Pinpoint the cell where the given text exists, returning its (X, Y) midpoint coordinate. 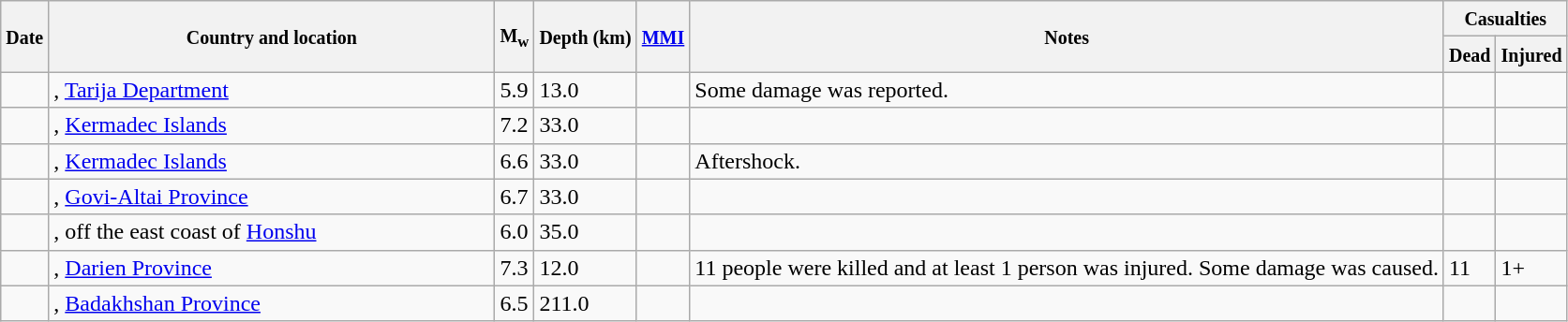
6.5 (515, 303)
Dead (1470, 54)
211.0 (585, 303)
Notes (1067, 37)
, Darien Province (272, 268)
, off the east coast of Honshu (272, 232)
Country and location (272, 37)
11 (1470, 268)
12.0 (585, 268)
, Govi-Altai Province (272, 197)
7.2 (515, 125)
1+ (1531, 268)
6.7 (515, 197)
Date (24, 37)
6.0 (515, 232)
13.0 (585, 90)
11 people were killed and at least 1 person was injured. Some damage was caused. (1067, 268)
Injured (1531, 54)
, Tarija Department (272, 90)
Casualties (1505, 19)
Depth (km) (585, 37)
MMI (664, 37)
Mw (515, 37)
, Badakhshan Province (272, 303)
Some damage was reported. (1067, 90)
7.3 (515, 268)
5.9 (515, 90)
6.6 (515, 161)
35.0 (585, 232)
Aftershock. (1067, 161)
